For the text-containing cell, return its midpoint in (X, Y) coordinate format. 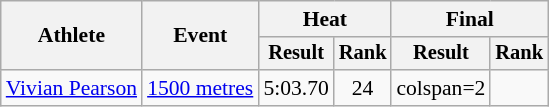
Vivian Pearson (72, 88)
Athlete (72, 36)
24 (363, 88)
1500 metres (200, 88)
colspan=2 (440, 88)
Event (200, 36)
Final (470, 19)
5:03.70 (296, 88)
Heat (324, 19)
